Search for the cell housing the specified text and yield its [x, y] center coordinate. 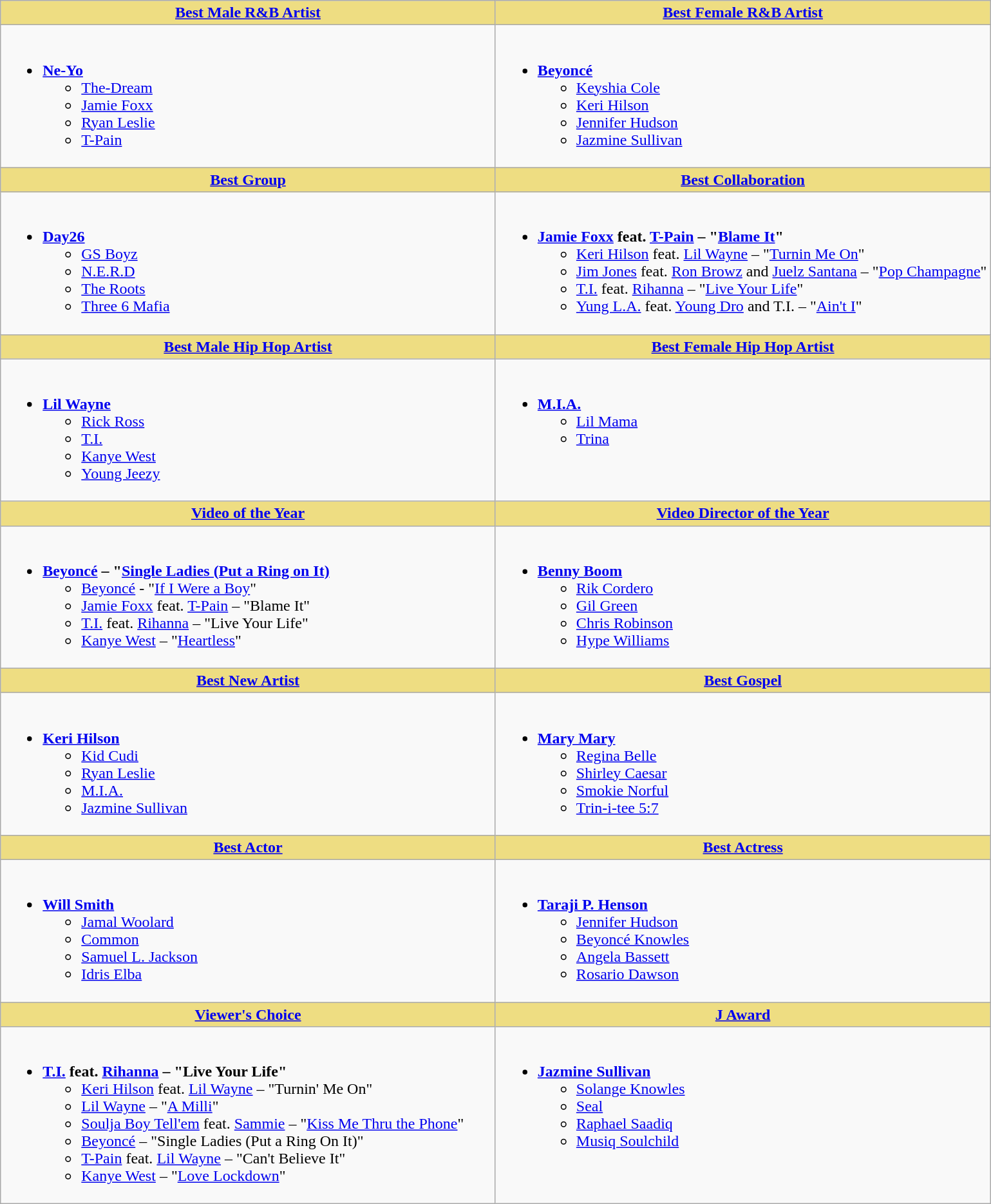
Best Collaboration [743, 180]
Video of the Year [249, 513]
Will SmithJamal WoolardCommonSamuel L. JacksonIdris Elba [249, 930]
Taraji P. HensonJennifer HudsonBeyoncé KnowlesAngela BassettRosario Dawson [743, 930]
Best Male Hip Hop Artist [249, 347]
Best New Artist [249, 680]
Mary MaryRegina BelleShirley CaesarSmokie NorfulTrin-i-tee 5:7 [743, 764]
Best Female Hip Hop Artist [743, 347]
Best Actress [743, 847]
Jazmine SullivanSolange KnowlesSealRaphael SaadiqMusiq Soulchild [743, 1116]
J Award [743, 1015]
Viewer's Choice [249, 1015]
Video Director of the Year [743, 513]
M.I.A.Lil MamaTrina [743, 430]
Lil WayneRick RossT.I.Kanye WestYoung Jeezy [249, 430]
Best Group [249, 180]
Day26GS BoyzN.E.R.DThe RootsThree 6 Mafia [249, 263]
Best Female R&B Artist [743, 13]
Ne-YoThe-DreamJamie FoxxRyan LeslieT-Pain [249, 97]
Best Gospel [743, 680]
Best Actor [249, 847]
Benny BoomRik CorderoGil GreenChris RobinsonHype Williams [743, 597]
BeyoncéKeyshia ColeKeri HilsonJennifer HudsonJazmine Sullivan [743, 97]
Best Male R&B Artist [249, 13]
Keri HilsonKid CudiRyan LeslieM.I.A.Jazmine Sullivan [249, 764]
